Provide the (x, y) coordinate of the cell's center where the given text is located.  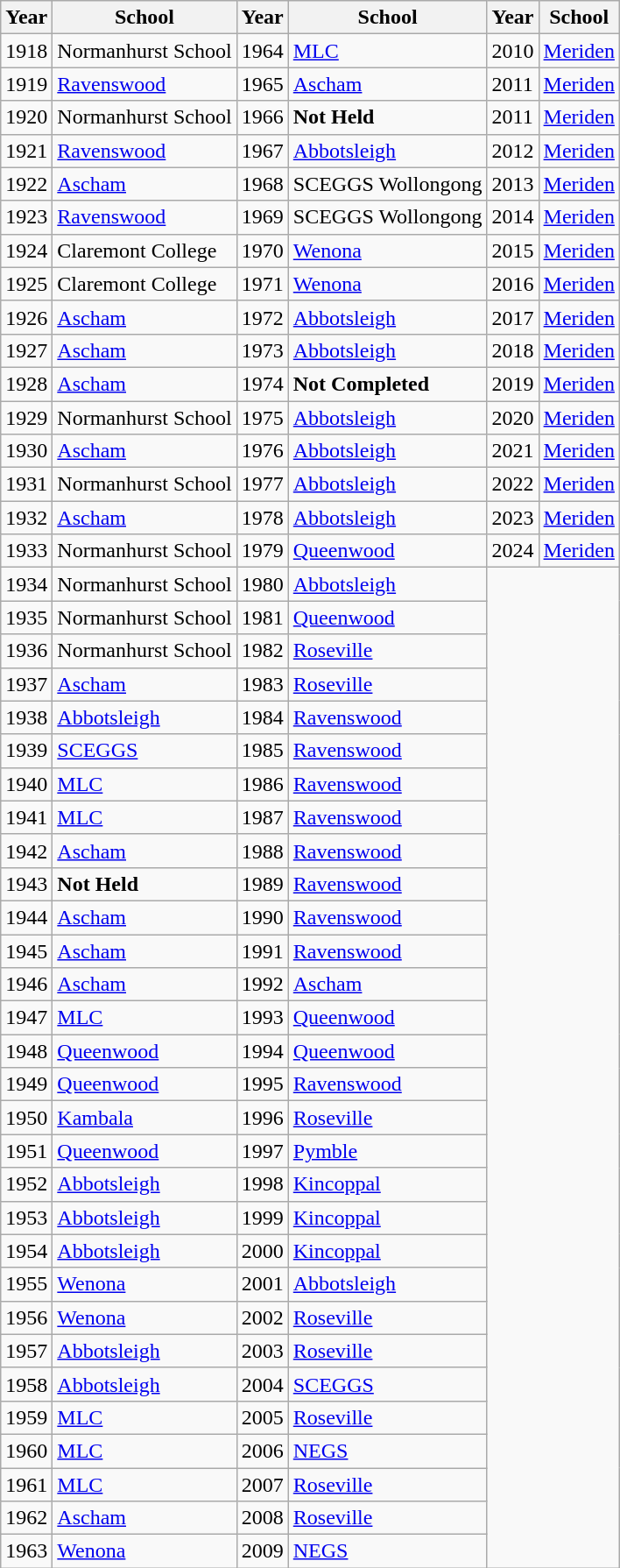
1972 (263, 317)
1935 (26, 618)
1988 (263, 851)
1974 (263, 384)
Not Completed (387, 384)
2004 (263, 1384)
2006 (263, 1451)
1999 (263, 1218)
1959 (26, 1417)
1947 (26, 1018)
1926 (26, 317)
1929 (26, 418)
1946 (26, 985)
1922 (26, 184)
1997 (263, 1151)
1943 (26, 884)
1937 (26, 684)
2018 (513, 350)
1919 (26, 84)
2017 (513, 317)
1969 (263, 217)
1963 (26, 1551)
1983 (263, 684)
1992 (263, 985)
1982 (263, 651)
1978 (263, 518)
1931 (26, 484)
1924 (26, 251)
2001 (263, 1284)
2015 (513, 251)
1966 (263, 117)
1985 (263, 751)
1960 (26, 1451)
2020 (513, 418)
2002 (263, 1317)
1918 (26, 51)
Kambala (144, 1118)
1948 (26, 1051)
1949 (26, 1084)
1952 (26, 1184)
2019 (513, 384)
2024 (513, 551)
1984 (263, 717)
1965 (263, 84)
1927 (26, 350)
2021 (513, 451)
1991 (263, 950)
1962 (26, 1518)
1941 (26, 817)
1961 (26, 1485)
1958 (26, 1384)
1957 (26, 1351)
1994 (263, 1051)
1975 (263, 418)
1955 (26, 1284)
1973 (263, 350)
1938 (26, 717)
1971 (263, 284)
2022 (513, 484)
1979 (263, 551)
1989 (263, 884)
1923 (26, 217)
1934 (26, 584)
1998 (263, 1184)
1956 (26, 1317)
1953 (26, 1218)
1940 (26, 784)
1996 (263, 1118)
1968 (263, 184)
1942 (26, 851)
1950 (26, 1118)
1920 (26, 117)
1925 (26, 284)
2013 (513, 184)
1967 (263, 151)
1993 (263, 1018)
1936 (26, 651)
1954 (26, 1251)
2000 (263, 1251)
2016 (513, 284)
2014 (513, 217)
1981 (263, 618)
1990 (263, 917)
1970 (263, 251)
2005 (263, 1417)
2012 (513, 151)
1964 (263, 51)
2008 (263, 1518)
1939 (26, 751)
1986 (263, 784)
2003 (263, 1351)
1930 (26, 451)
1945 (26, 950)
1980 (263, 584)
2009 (263, 1551)
1933 (26, 551)
2023 (513, 518)
1995 (263, 1084)
2007 (263, 1485)
1932 (26, 518)
1977 (263, 484)
1951 (26, 1151)
Pymble (387, 1151)
2010 (513, 51)
1976 (263, 451)
1944 (26, 917)
1928 (26, 384)
1921 (26, 151)
1987 (263, 817)
